From the cell containing the given text, extract its center point as (X, Y) coordinate. 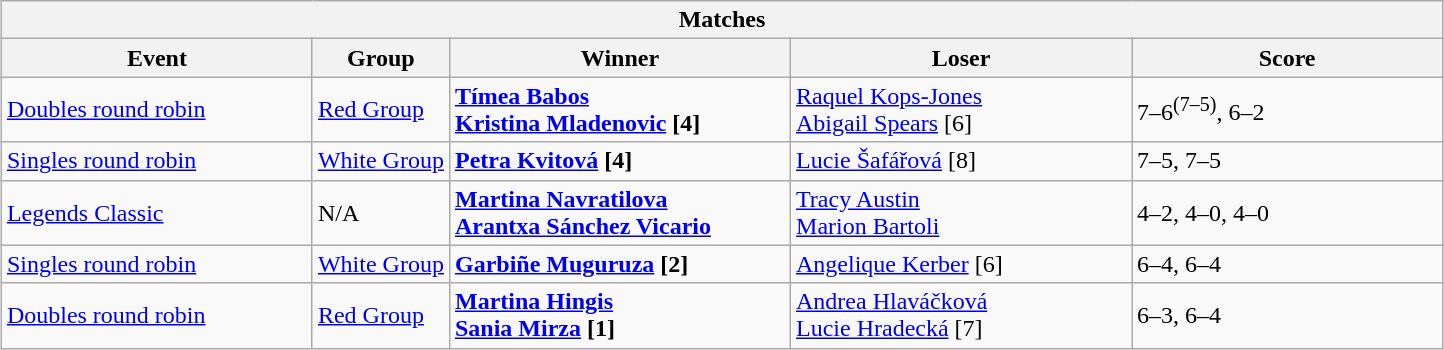
Score (1288, 58)
7–5, 7–5 (1288, 161)
N/A (380, 212)
Martina Navratilova Arantxa Sánchez Vicario (620, 212)
Angelique Kerber [6] (962, 264)
Matches (722, 20)
Group (380, 58)
Petra Kvitová [4] (620, 161)
6–4, 6–4 (1288, 264)
4–2, 4–0, 4–0 (1288, 212)
Raquel Kops-Jones Abigail Spears [6] (962, 110)
Tracy Austin Marion Bartoli (962, 212)
Event (156, 58)
Martina Hingis Sania Mirza [1] (620, 316)
7–6(7–5), 6–2 (1288, 110)
Garbiñe Muguruza [2] (620, 264)
Andrea Hlaváčková Lucie Hradecká [7] (962, 316)
Lucie Šafářová [8] (962, 161)
Winner (620, 58)
Loser (962, 58)
Tímea Babos Kristina Mladenovic [4] (620, 110)
Legends Classic (156, 212)
6–3, 6–4 (1288, 316)
